Scan for the cell matching the given text and deliver its [x, y] coordinate at center. 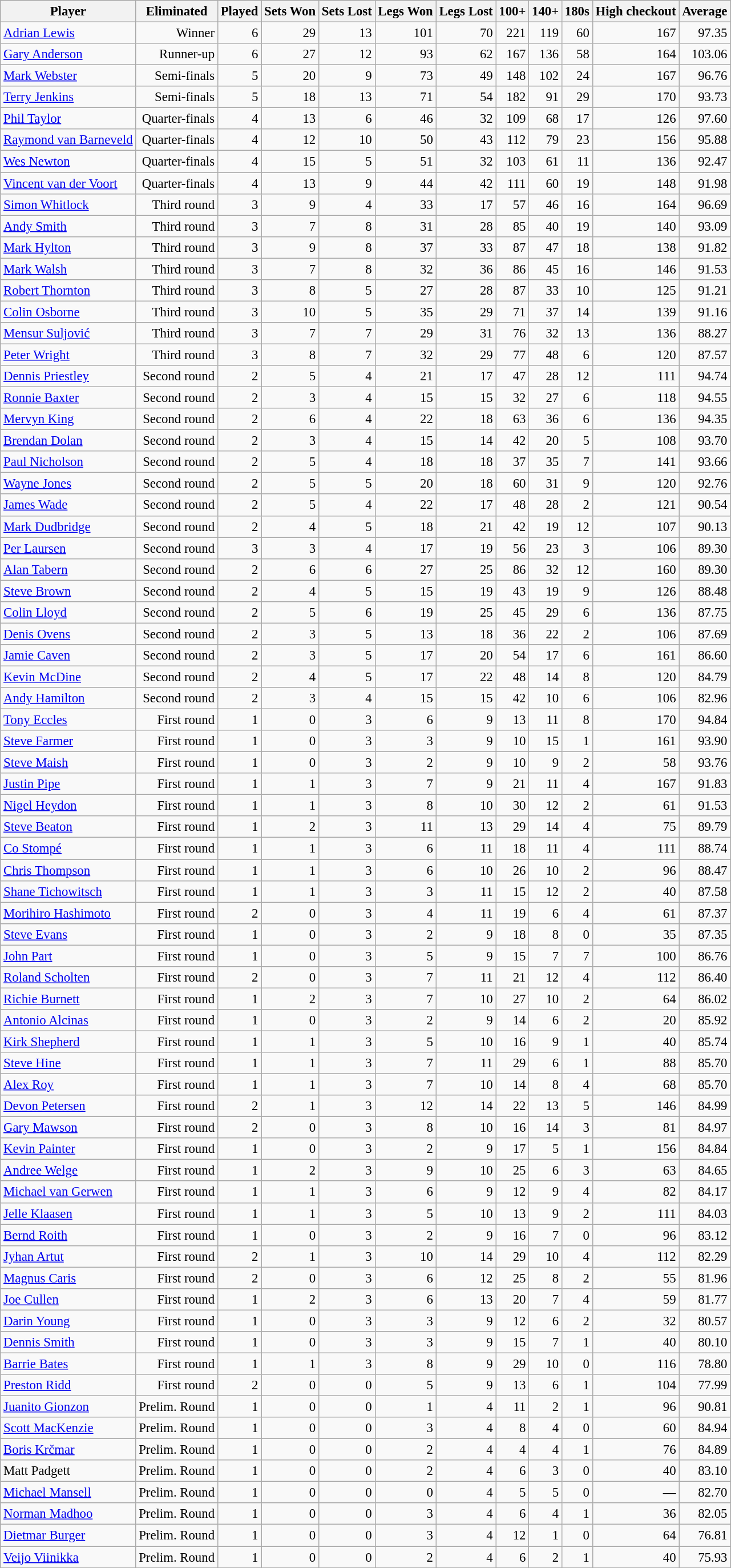
Dietmar Burger [68, 1535]
94.55 [705, 398]
118 [636, 398]
Gary Anderson [68, 54]
Richie Burnett [68, 999]
Wes Newton [68, 162]
90.13 [705, 526]
Steve Brown [68, 591]
85 [512, 226]
89.79 [705, 827]
26 [512, 870]
Barrie Bates [68, 1364]
Chris Thompson [68, 870]
Andy Hamilton [68, 698]
93.66 [705, 462]
83.12 [705, 1235]
93.73 [705, 97]
62 [466, 54]
Bernd Roith [68, 1235]
87.75 [705, 613]
Tony Eccles [68, 720]
Raymond van Barneveld [68, 140]
Mensur Suljović [68, 333]
84.79 [705, 677]
Mark Dudbridge [68, 526]
81.96 [705, 1278]
Steve Beaton [68, 827]
160 [636, 569]
50 [405, 140]
125 [636, 291]
Steve Maish [68, 763]
Mark Walsh [68, 269]
91.82 [705, 247]
84.99 [705, 1106]
97.35 [705, 33]
81.77 [705, 1300]
108 [636, 441]
87.37 [705, 913]
86.02 [705, 999]
93.09 [705, 226]
140+ [546, 11]
84.65 [705, 1171]
Juanito Gionzon [68, 1407]
Justin Pipe [68, 784]
82.05 [705, 1514]
94.74 [705, 376]
Steve Farmer [68, 741]
103 [512, 162]
John Part [68, 956]
84.03 [705, 1213]
87.57 [705, 355]
70 [466, 33]
101 [405, 33]
100 [636, 956]
83.10 [705, 1471]
Matt Padgett [68, 1471]
Joe Cullen [68, 1300]
102 [546, 76]
77 [512, 355]
Alan Tabern [68, 569]
91.83 [705, 784]
75 [636, 827]
44 [405, 183]
Legs Lost [466, 11]
Boris Krčmar [68, 1450]
Mark Webster [68, 76]
Ronnie Baxter [68, 398]
91.98 [705, 183]
Average [705, 11]
Runner-up [177, 54]
55 [636, 1278]
Andree Welge [68, 1171]
Terry Jenkins [68, 97]
82.70 [705, 1493]
82.29 [705, 1256]
Vincent van der Voort [68, 183]
Kirk Shepherd [68, 1042]
85.74 [705, 1042]
Player [68, 11]
109 [512, 119]
116 [636, 1364]
96.76 [705, 76]
93.90 [705, 741]
Colin Lloyd [68, 613]
Jyhan Artut [68, 1256]
119 [546, 33]
91.21 [705, 291]
81 [636, 1128]
Denis Ovens [68, 634]
73 [405, 76]
84.97 [705, 1128]
84.89 [705, 1450]
82.96 [705, 698]
Wayne Jones [68, 484]
Peter Wright [68, 355]
Michael Mansell [68, 1493]
87.58 [705, 891]
Scott MacKenzie [68, 1428]
Paul Nicholson [68, 462]
86.40 [705, 978]
94.84 [705, 720]
84.17 [705, 1192]
Gary Mawson [68, 1128]
94.35 [705, 419]
88 [636, 1063]
Dennis Priestley [68, 376]
49 [466, 76]
Phil Taylor [68, 119]
— [636, 1493]
91.16 [705, 312]
84.84 [705, 1149]
78.80 [705, 1364]
75.93 [705, 1557]
92.76 [705, 484]
140 [636, 226]
88.27 [705, 333]
182 [512, 97]
Adrian Lewis [68, 33]
Roland Scholten [68, 978]
Sets Won [290, 11]
Preston Ridd [68, 1385]
Played [239, 11]
Kevin McDine [68, 677]
Simon Whitlock [68, 204]
121 [636, 505]
88.47 [705, 870]
90.81 [705, 1407]
80.57 [705, 1321]
87.35 [705, 934]
Darin Young [68, 1321]
100+ [512, 11]
Steve Hine [68, 1063]
59 [636, 1300]
77.99 [705, 1385]
97.60 [705, 119]
139 [636, 312]
82 [636, 1192]
221 [512, 33]
Norman Madhoo [68, 1514]
Antonio Alcinas [68, 1020]
Nigel Heydon [68, 806]
Morihiro Hashimoto [68, 913]
Brendan Dolan [68, 441]
Per Laursen [68, 548]
95.88 [705, 140]
103.06 [705, 54]
Eliminated [177, 11]
Devon Petersen [68, 1106]
104 [636, 1385]
Veijo Viinikka [68, 1557]
Mervyn King [68, 419]
Shane Tichowitsch [68, 891]
51 [405, 162]
Co Stompé [68, 849]
Robert Thornton [68, 291]
93.76 [705, 763]
56 [512, 548]
138 [636, 247]
Jamie Caven [68, 656]
85.92 [705, 1020]
88.74 [705, 849]
High checkout [636, 11]
James Wade [68, 505]
Alex Roy [68, 1085]
91 [546, 97]
Mark Hylton [68, 247]
86.60 [705, 656]
Andy Smith [68, 226]
84.94 [705, 1428]
93.70 [705, 441]
Magnus Caris [68, 1278]
57 [512, 204]
Steve Evans [68, 934]
79 [546, 140]
93 [405, 54]
80.10 [705, 1342]
92.47 [705, 162]
30 [512, 806]
88.48 [705, 591]
24 [577, 76]
107 [636, 526]
Dennis Smith [68, 1342]
76.81 [705, 1535]
Jelle Klaasen [68, 1213]
141 [636, 462]
90.54 [705, 505]
180s [577, 11]
87.69 [705, 634]
96.69 [705, 204]
Michael van Gerwen [68, 1192]
86.76 [705, 956]
Colin Osborne [68, 312]
Legs Won [405, 11]
Winner [177, 33]
Kevin Painter [68, 1149]
Sets Lost [347, 11]
